Find where the given text appears and provide that cell's center as (x, y) coordinate. 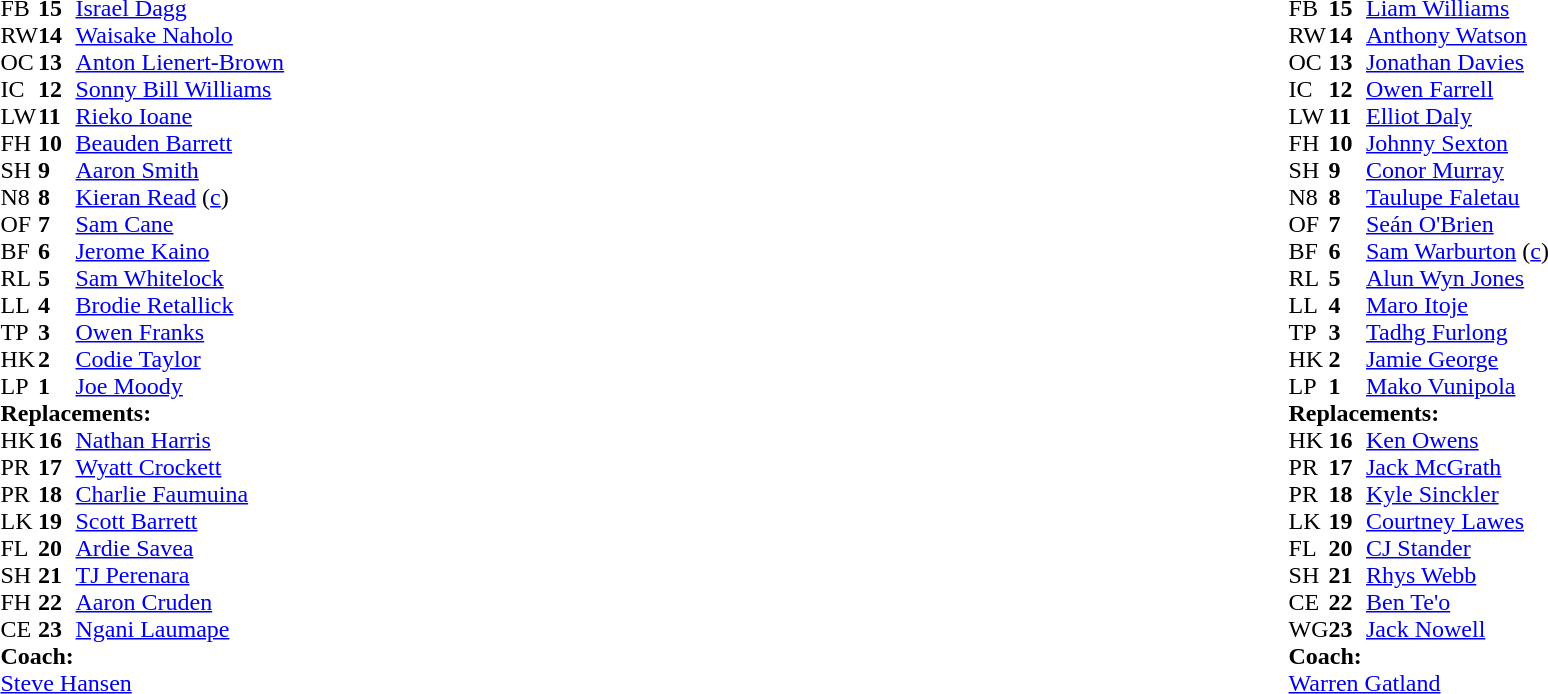
Joe Moody (180, 386)
Scott Barrett (180, 522)
WG (1309, 630)
Rieko Ioane (180, 116)
TJ Perenara (180, 576)
Jerome Kaino (180, 252)
Nathan Harris (180, 440)
Ngani Laumape (180, 630)
Coach: (142, 656)
Sonny Bill Williams (180, 90)
Charlie Faumuina (180, 494)
Kieran Read (c) (180, 198)
Waisake Naholo (180, 36)
Owen Franks (180, 332)
Codie Taylor (180, 360)
Anton Lienert-Brown (180, 62)
Aaron Smith (180, 170)
Sam Whitelock (180, 278)
Brodie Retallick (180, 306)
Sam Cane (180, 224)
Wyatt Crockett (180, 468)
Replacements: (142, 414)
Beauden Barrett (180, 144)
Ardie Savea (180, 548)
Aaron Cruden (180, 602)
